Identify which cell holds the provided text, then report its (X, Y) central coordinate. 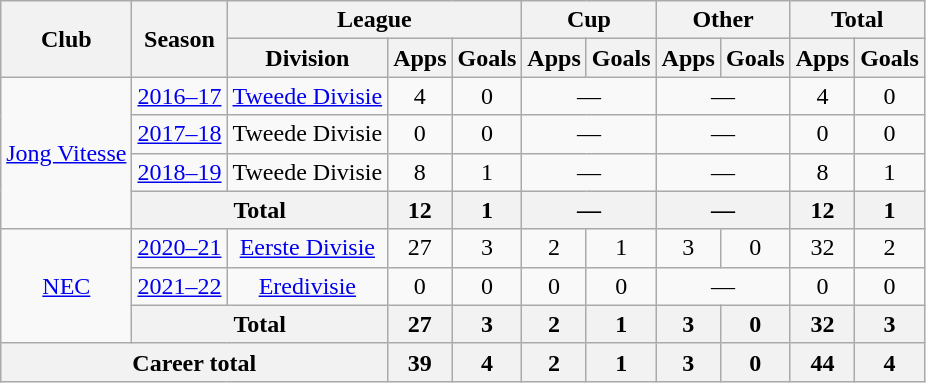
Cup (589, 20)
Division (308, 58)
2020–21 (180, 248)
Season (180, 39)
44 (822, 362)
NEC (66, 286)
Eerste Divisie (308, 248)
2018–19 (180, 172)
Other (723, 20)
Eredivisie (308, 286)
39 (420, 362)
League (374, 20)
2016–17 (180, 96)
2017–18 (180, 134)
Jong Vitesse (66, 153)
Club (66, 39)
2021–22 (180, 286)
Career total (194, 362)
